Return the (X, Y) coordinate for the center point of the cell that contains the specified text.  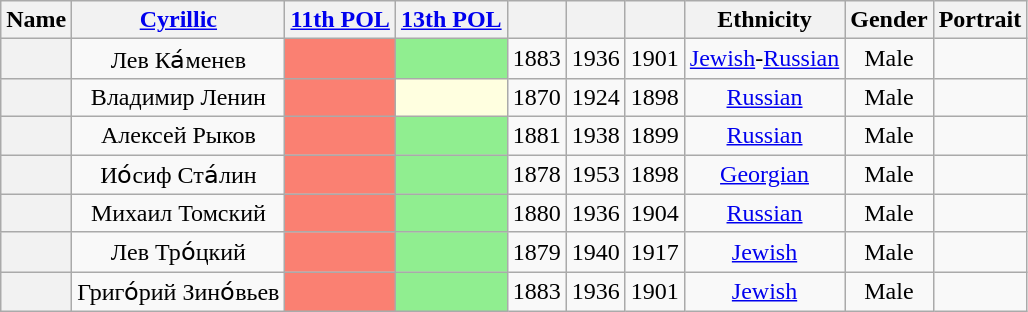
1938 (596, 135)
Gender (889, 20)
1881 (536, 135)
Ио́сиф Ста́лин (178, 174)
11th POL (340, 20)
Portrait (980, 20)
Лев Тро́цкий (178, 252)
1870 (536, 97)
Cyrillic (178, 20)
1904 (654, 213)
Georgian (764, 174)
Ethnicity (764, 20)
13th POL (451, 20)
1924 (596, 97)
1879 (536, 252)
1899 (654, 135)
1953 (596, 174)
Jewish-Russian (764, 59)
1880 (536, 213)
1917 (654, 252)
1940 (596, 252)
Алексей Рыков (178, 135)
Михаил Томский (178, 213)
1878 (536, 174)
Лев Ка́менев (178, 59)
Name (36, 20)
Григо́рий Зино́вьев (178, 292)
Владимир Ленин (178, 97)
